Determine the (x, y) coordinate at the center of the cell enclosing the given text.  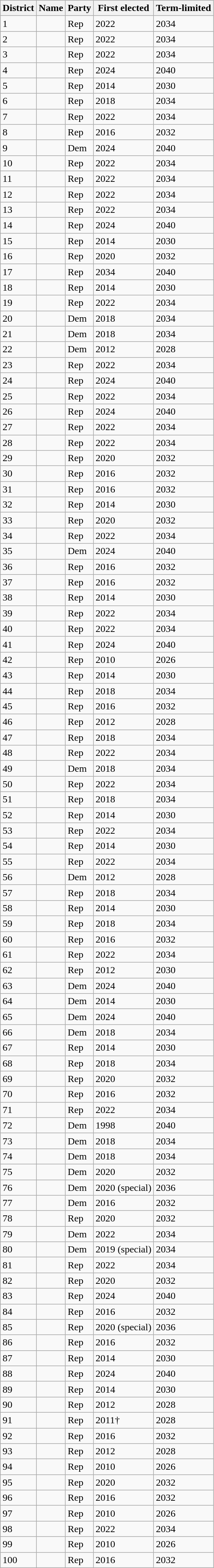
92 (18, 1435)
33 (18, 520)
First elected (124, 8)
35 (18, 551)
15 (18, 241)
81 (18, 1265)
87 (18, 1358)
37 (18, 582)
29 (18, 458)
69 (18, 1079)
80 (18, 1250)
36 (18, 567)
11 (18, 179)
38 (18, 598)
9 (18, 148)
26 (18, 411)
7 (18, 117)
50 (18, 784)
45 (18, 707)
Name (51, 8)
68 (18, 1063)
44 (18, 691)
51 (18, 799)
73 (18, 1141)
88 (18, 1374)
95 (18, 1482)
20 (18, 318)
62 (18, 970)
23 (18, 365)
89 (18, 1389)
71 (18, 1110)
94 (18, 1467)
97 (18, 1513)
86 (18, 1343)
3 (18, 55)
59 (18, 923)
Party (79, 8)
Term-limited (183, 8)
5 (18, 86)
25 (18, 396)
96 (18, 1498)
34 (18, 536)
58 (18, 908)
99 (18, 1544)
District (18, 8)
53 (18, 830)
98 (18, 1529)
63 (18, 986)
31 (18, 489)
16 (18, 256)
27 (18, 427)
10 (18, 163)
55 (18, 861)
75 (18, 1172)
54 (18, 846)
78 (18, 1219)
43 (18, 675)
91 (18, 1420)
49 (18, 769)
14 (18, 225)
17 (18, 272)
1998 (124, 1125)
2019 (special) (124, 1250)
84 (18, 1312)
70 (18, 1094)
65 (18, 1017)
52 (18, 815)
79 (18, 1234)
100 (18, 1560)
61 (18, 955)
42 (18, 660)
39 (18, 613)
40 (18, 629)
48 (18, 753)
72 (18, 1125)
30 (18, 474)
19 (18, 303)
2 (18, 39)
32 (18, 505)
28 (18, 442)
41 (18, 644)
22 (18, 349)
4 (18, 70)
18 (18, 287)
13 (18, 210)
46 (18, 722)
8 (18, 132)
66 (18, 1032)
60 (18, 939)
67 (18, 1048)
24 (18, 380)
57 (18, 892)
74 (18, 1156)
21 (18, 334)
76 (18, 1188)
85 (18, 1327)
56 (18, 877)
93 (18, 1451)
83 (18, 1296)
77 (18, 1203)
1 (18, 24)
90 (18, 1405)
47 (18, 738)
82 (18, 1281)
2011† (124, 1420)
6 (18, 101)
12 (18, 194)
64 (18, 1001)
